Pinpoint the cell where the given text exists, returning its (x, y) midpoint coordinate. 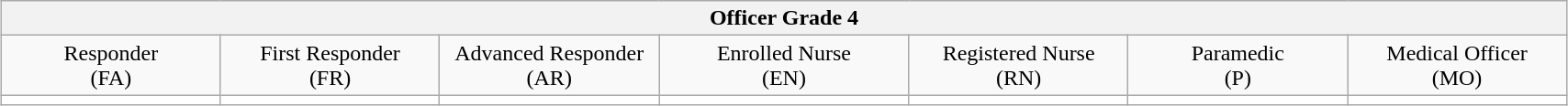
Advanced Responder(AR) (549, 66)
Medical Officer(MO) (1458, 66)
Registered Nurse(RN) (1019, 66)
Responder(FA) (112, 66)
Paramedic(P) (1238, 66)
Officer Grade 4 (784, 18)
First Responder(FR) (330, 66)
Enrolled Nurse(EN) (784, 66)
